For the text-containing cell, return its midpoint in [x, y] coordinate format. 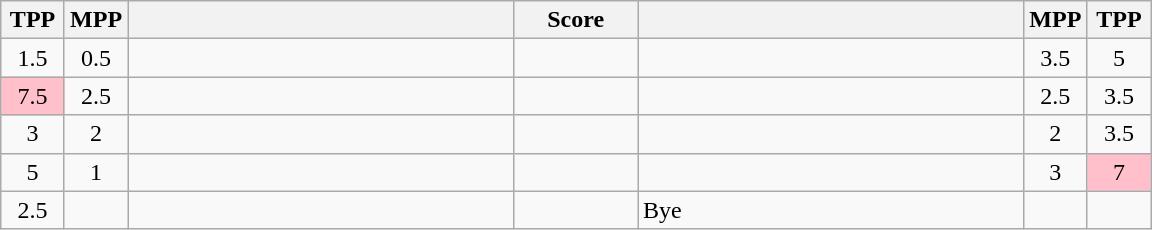
7.5 [33, 96]
Bye [831, 210]
7 [1119, 172]
Score [576, 20]
1.5 [33, 58]
1 [96, 172]
0.5 [96, 58]
